Output the [x, y] coordinate of the center of the cell containing the given text.  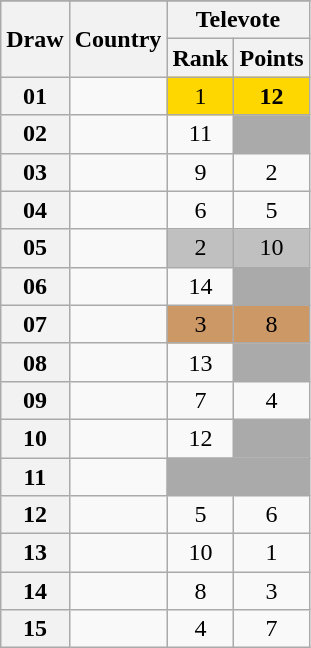
Draw [35, 39]
06 [35, 286]
Points [272, 58]
05 [35, 248]
Televote [238, 20]
08 [35, 362]
03 [35, 172]
9 [200, 172]
09 [35, 400]
15 [35, 629]
01 [35, 96]
Rank [200, 58]
Country [118, 39]
07 [35, 324]
04 [35, 210]
02 [35, 134]
